Detect which cell encompasses the target text, then output its [X, Y] center coordinate. 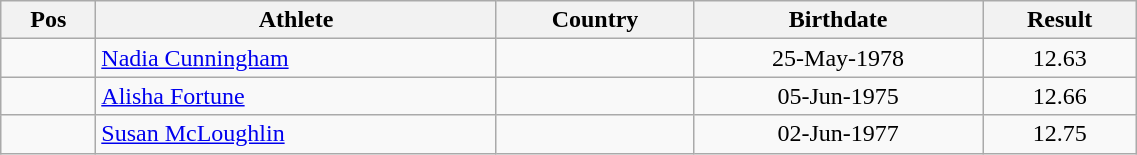
Birthdate [838, 20]
25-May-1978 [838, 58]
Alisha Fortune [296, 96]
Athlete [296, 20]
12.66 [1059, 96]
12.63 [1059, 58]
12.75 [1059, 134]
Country [594, 20]
05-Jun-1975 [838, 96]
Nadia Cunningham [296, 58]
Result [1059, 20]
Susan McLoughlin [296, 134]
Pos [48, 20]
02-Jun-1977 [838, 134]
